Determine the [X, Y] coordinate at the center of the cell enclosing the given text.  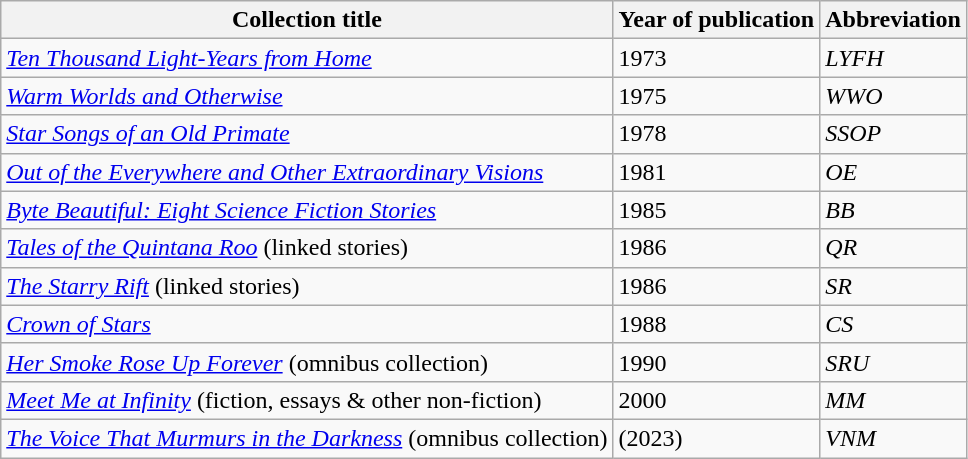
WWO [894, 96]
1975 [716, 96]
SSOP [894, 134]
Warm Worlds and Otherwise [307, 96]
Her Smoke Rose Up Forever (omnibus collection) [307, 362]
Out of the Everywhere and Other Extraordinary Visions [307, 172]
1990 [716, 362]
1985 [716, 210]
Year of publication [716, 20]
LYFH [894, 58]
Ten Thousand Light-Years from Home [307, 58]
The Voice That Murmurs in the Darkness (omnibus collection) [307, 438]
1973 [716, 58]
CS [894, 324]
Star Songs of an Old Primate [307, 134]
OE [894, 172]
Collection title [307, 20]
Abbreviation [894, 20]
QR [894, 248]
BB [894, 210]
Crown of Stars [307, 324]
Meet Me at Infinity (fiction, essays & other non-fiction) [307, 400]
VNM [894, 438]
(2023) [716, 438]
SRU [894, 362]
Byte Beautiful: Eight Science Fiction Stories [307, 210]
The Starry Rift (linked stories) [307, 286]
MM [894, 400]
1988 [716, 324]
SR [894, 286]
1981 [716, 172]
Tales of the Quintana Roo (linked stories) [307, 248]
2000 [716, 400]
1978 [716, 134]
